Output the [x, y] coordinate of the center of the cell containing the given text.  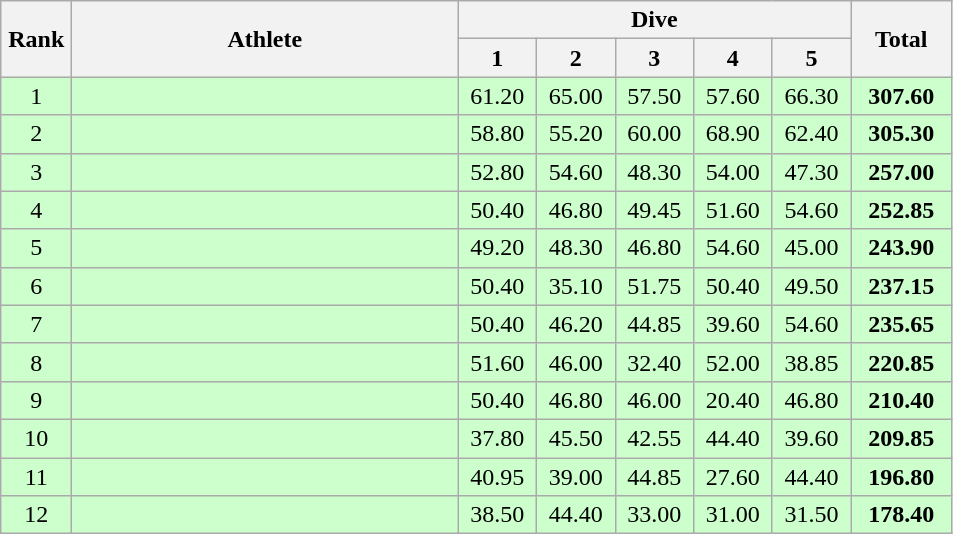
54.00 [734, 172]
307.60 [902, 96]
37.80 [498, 438]
178.40 [902, 515]
68.90 [734, 134]
8 [36, 362]
57.60 [734, 96]
10 [36, 438]
Total [902, 39]
49.20 [498, 248]
66.30 [812, 96]
196.80 [902, 477]
20.40 [734, 400]
62.40 [812, 134]
42.55 [654, 438]
46.20 [576, 324]
65.00 [576, 96]
235.65 [902, 324]
33.00 [654, 515]
57.50 [654, 96]
11 [36, 477]
Dive [654, 20]
31.50 [812, 515]
45.50 [576, 438]
38.50 [498, 515]
12 [36, 515]
38.85 [812, 362]
49.45 [654, 210]
52.00 [734, 362]
237.15 [902, 286]
51.75 [654, 286]
27.60 [734, 477]
32.40 [654, 362]
6 [36, 286]
31.00 [734, 515]
Rank [36, 39]
49.50 [812, 286]
35.10 [576, 286]
61.20 [498, 96]
Athlete [265, 39]
40.95 [498, 477]
209.85 [902, 438]
47.30 [812, 172]
7 [36, 324]
220.85 [902, 362]
39.00 [576, 477]
210.40 [902, 400]
45.00 [812, 248]
58.80 [498, 134]
305.30 [902, 134]
243.90 [902, 248]
257.00 [902, 172]
60.00 [654, 134]
52.80 [498, 172]
9 [36, 400]
252.85 [902, 210]
55.20 [576, 134]
